Detect which cell encompasses the target text, then output its [x, y] center coordinate. 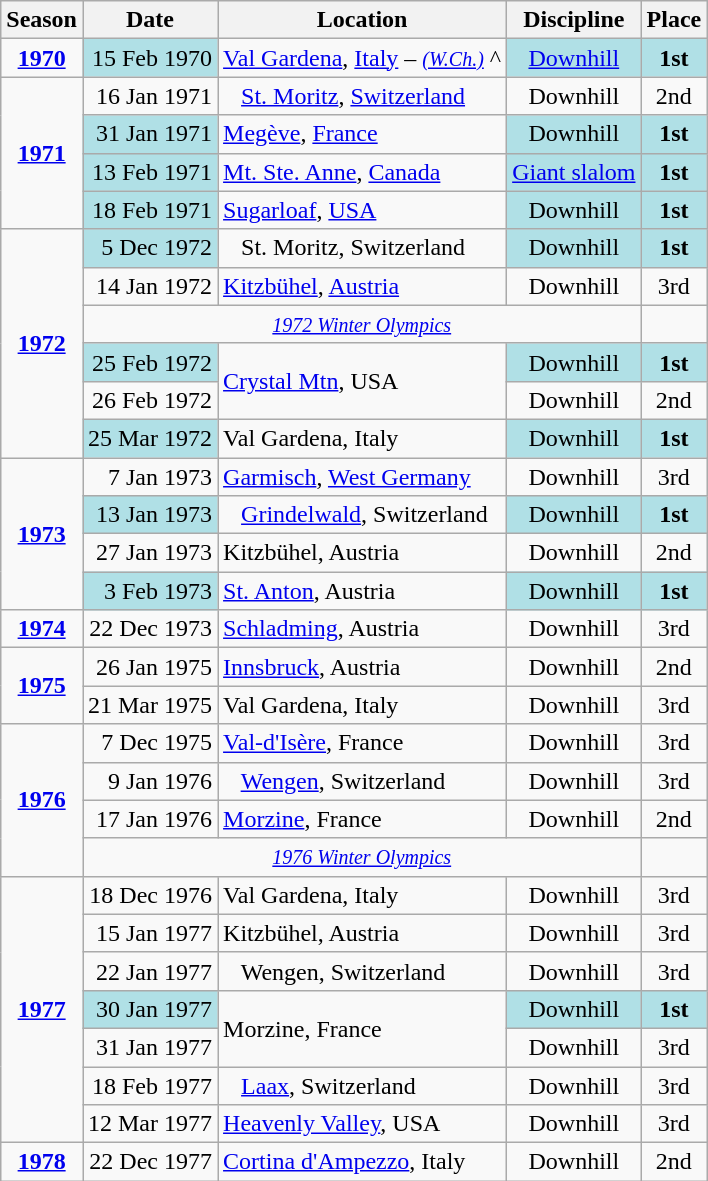
15 Jan 1977 [150, 933]
Innsbruck, Austria [362, 667]
18 Dec 1976 [150, 895]
3 Feb 1973 [150, 591]
12 Mar 1977 [150, 1124]
31 Jan 1977 [150, 1047]
Heavenly Valley, USA [362, 1124]
Season [42, 20]
26 Feb 1972 [150, 400]
13 Jan 1973 [150, 515]
Laax, Switzerland [362, 1085]
31 Jan 1971 [150, 134]
Place [674, 20]
7 Dec 1975 [150, 743]
1974 [42, 629]
22 Jan 1977 [150, 971]
Sugarloaf, USA [362, 210]
1975 [42, 686]
9 Jan 1976 [150, 781]
1976 Winter Olympics [362, 857]
Schladming, Austria [362, 629]
13 Feb 1971 [150, 172]
Crystal Mtn, USA [362, 381]
18 Feb 1971 [150, 210]
1976 [42, 800]
Location [362, 20]
1973 [42, 534]
18 Feb 1977 [150, 1085]
15 Feb 1970 [150, 58]
Garmisch, West Germany [362, 477]
1978 [42, 1162]
16 Jan 1971 [150, 96]
Cortina d'Ampezzo, Italy [362, 1162]
22 Dec 1977 [150, 1162]
1977 [42, 1009]
21 Mar 1975 [150, 705]
Grindelwald, Switzerland [362, 515]
17 Jan 1976 [150, 819]
Date [150, 20]
26 Jan 1975 [150, 667]
Megève, France [362, 134]
22 Dec 1973 [150, 629]
St. Anton, Austria [362, 591]
25 Feb 1972 [150, 362]
1970 [42, 58]
Giant slalom [574, 172]
1972 Winter Olympics [362, 324]
27 Jan 1973 [150, 553]
Mt. Ste. Anne, Canada [362, 172]
30 Jan 1977 [150, 1009]
14 Jan 1972 [150, 286]
Val-d'Isère, France [362, 743]
25 Mar 1972 [150, 438]
5 Dec 1972 [150, 248]
Discipline [574, 20]
1972 [42, 343]
1971 [42, 153]
7 Jan 1973 [150, 477]
Val Gardena, Italy – (W.Ch.) ^ [362, 58]
